Extract the [X, Y] coordinate from the center of the cell holding the provided text.  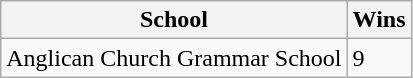
9 [379, 58]
School [174, 20]
Wins [379, 20]
Anglican Church Grammar School [174, 58]
